Search for the cell housing the specified text and yield its (x, y) center coordinate. 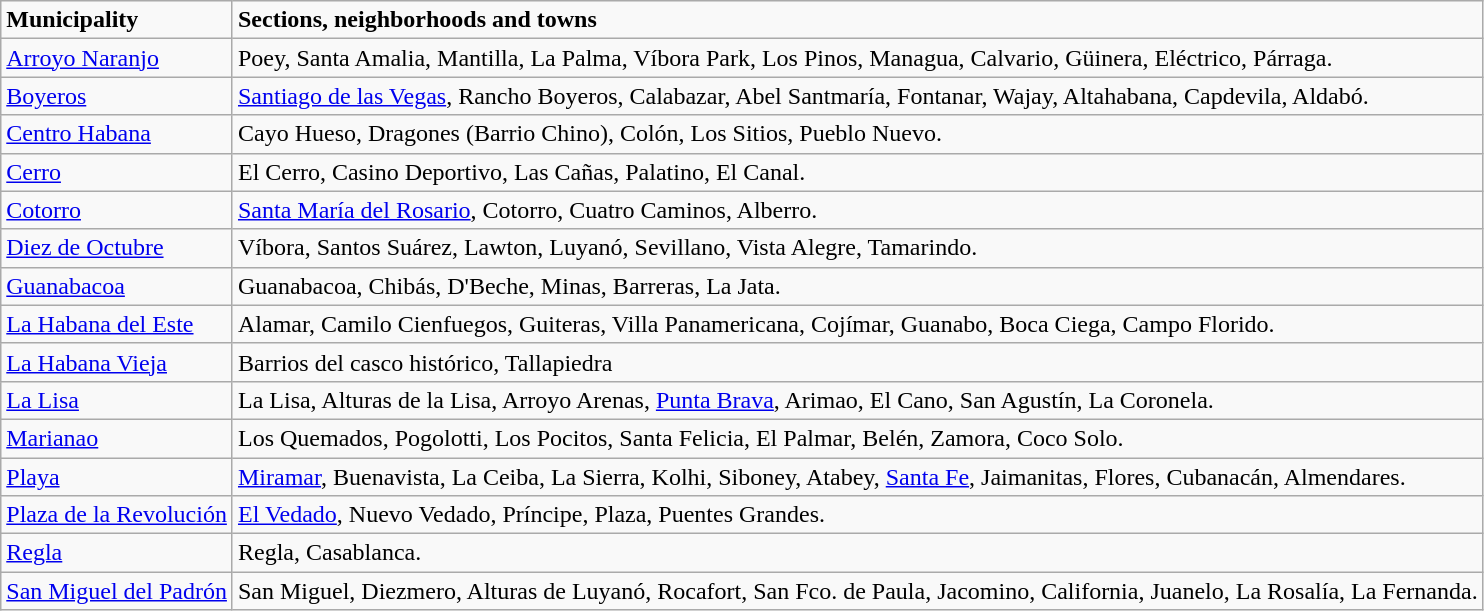
El Vedado, Nuevo Vedado, Príncipe, Plaza, Puentes Grandes. (858, 515)
Santiago de las Vegas, Rancho Boyeros, Calabazar, Abel Santmaría, Fontanar, Wajay, Altahabana, Capdevila, Aldabó. (858, 96)
Marianao (117, 438)
La Habana del Este (117, 324)
Regla, Casablanca. (858, 553)
Plaza de la Revolución (117, 515)
San Miguel del Padrón (117, 591)
Sections, neighborhoods and towns (858, 20)
Miramar, Buenavista, La Ceiba, La Sierra, Kolhi, Siboney, Atabey, Santa Fe, Jaimanitas, Flores, Cubanacán, Almendares. (858, 477)
Los Quemados, Pogolotti, Los Pocitos, Santa Felicia, El Palmar, Belén, Zamora, Coco Solo. (858, 438)
Alamar, Camilo Cienfuegos, Guiteras, Villa Panamericana, Cojímar, Guanabo, Boca Ciega, Campo Florido. (858, 324)
Cotorro (117, 210)
Boyeros (117, 96)
Guanabacoa (117, 286)
Víbora, Santos Suárez, Lawton, Luyanó, Sevillano, Vista Alegre, Tamarindo. (858, 248)
La Lisa, Alturas de la Lisa, Arroyo Arenas, Punta Brava, Arimao, El Cano, San Agustín, La Coronela. (858, 400)
Cerro (117, 172)
Santa María del Rosario, Cotorro, Cuatro Caminos, Alberro. (858, 210)
El Cerro, Casino Deportivo, Las Cañas, Palatino, El Canal. (858, 172)
Centro Habana (117, 134)
San Miguel, Diezmero, Alturas de Luyanó, Rocafort, San Fco. de Paula, Jacomino, California, Juanelo, La Rosalía, La Fernanda. (858, 591)
Arroyo Naranjo (117, 58)
Regla (117, 553)
Cayo Hueso, Dragones (Barrio Chino), Colón, Los Sitios, Pueblo Nuevo. (858, 134)
Diez de Octubre (117, 248)
Poey, Santa Amalia, Mantilla, La Palma, Víbora Park, Los Pinos, Managua, Calvario, Güinera, Eléctrico, Párraga. (858, 58)
Barrios del casco histórico, Tallapiedra (858, 362)
Guanabacoa, Chibás, D'Beche, Minas, Barreras, La Jata. (858, 286)
La Lisa (117, 400)
La Habana Vieja (117, 362)
Municipality (117, 20)
Playa (117, 477)
